From the cell containing the given text, extract its center point as (x, y) coordinate. 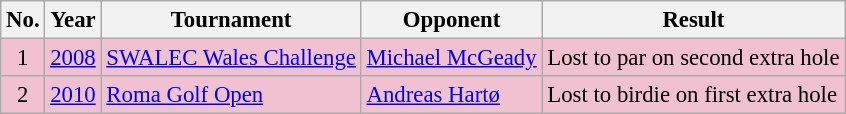
2010 (73, 95)
Opponent (452, 20)
Tournament (231, 20)
Lost to par on second extra hole (694, 58)
No. (23, 20)
Andreas Hartø (452, 95)
Michael McGeady (452, 58)
2 (23, 95)
Roma Golf Open (231, 95)
SWALEC Wales Challenge (231, 58)
Result (694, 20)
Lost to birdie on first extra hole (694, 95)
2008 (73, 58)
1 (23, 58)
Year (73, 20)
